Determine the [X, Y] coordinate at the center of the cell enclosing the given text.  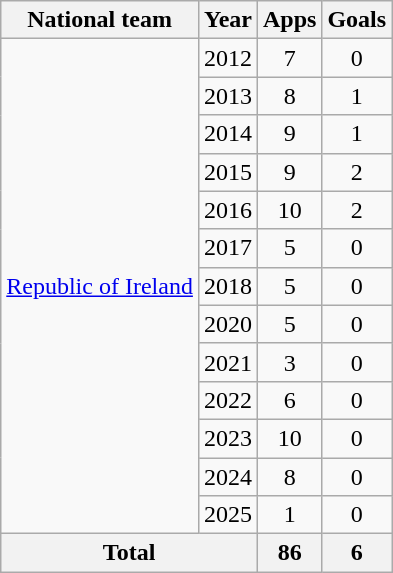
2016 [228, 210]
National team [100, 20]
7 [289, 58]
2025 [228, 515]
Goals [357, 20]
Total [130, 553]
3 [289, 362]
2012 [228, 58]
2014 [228, 134]
2021 [228, 362]
Republic of Ireland [100, 286]
2023 [228, 438]
Year [228, 20]
2013 [228, 96]
Apps [289, 20]
2024 [228, 477]
2018 [228, 286]
86 [289, 553]
2022 [228, 400]
2020 [228, 324]
2017 [228, 248]
2015 [228, 172]
